Return the (X, Y) coordinate for the center point of the cell that contains the specified text.  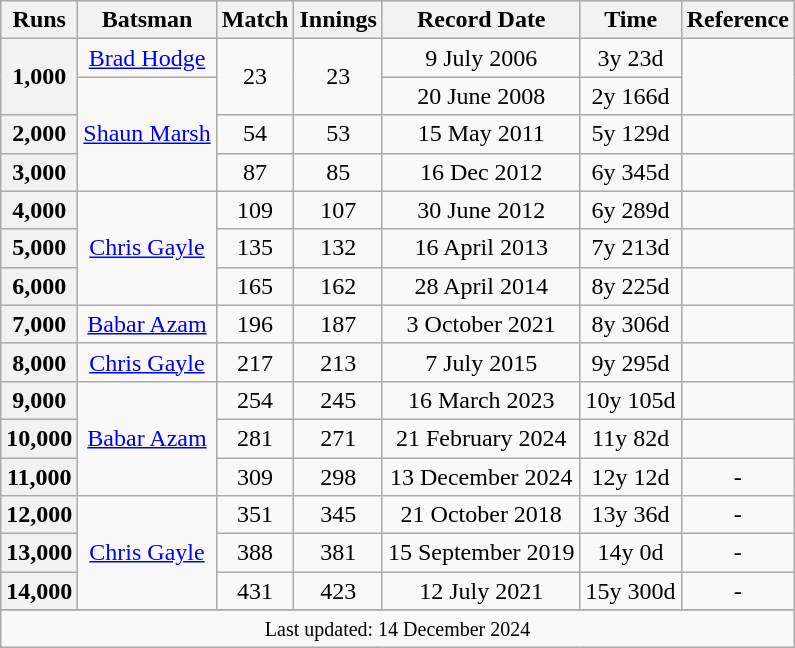
10y 105d (630, 400)
3 October 2021 (481, 324)
109 (255, 210)
423 (338, 591)
1,000 (40, 77)
3y 23d (630, 58)
20 June 2008 (481, 96)
245 (338, 400)
132 (338, 248)
21 October 2018 (481, 515)
6,000 (40, 286)
345 (338, 515)
15 May 2011 (481, 134)
53 (338, 134)
351 (255, 515)
281 (255, 438)
431 (255, 591)
254 (255, 400)
30 June 2012 (481, 210)
12 July 2021 (481, 591)
Innings (338, 20)
165 (255, 286)
16 April 2013 (481, 248)
6y 289d (630, 210)
162 (338, 286)
16 March 2023 (481, 400)
87 (255, 172)
7y 213d (630, 248)
3,000 (40, 172)
12,000 (40, 515)
217 (255, 362)
2y 166d (630, 96)
7,000 (40, 324)
309 (255, 477)
9y 295d (630, 362)
21 February 2024 (481, 438)
Shaun Marsh (147, 134)
298 (338, 477)
Match (255, 20)
54 (255, 134)
213 (338, 362)
135 (255, 248)
8,000 (40, 362)
Batsman (147, 20)
28 April 2014 (481, 286)
13 December 2024 (481, 477)
11,000 (40, 477)
14,000 (40, 591)
6y 345d (630, 172)
15 September 2019 (481, 553)
196 (255, 324)
11y 82d (630, 438)
9,000 (40, 400)
8y 225d (630, 286)
14y 0d (630, 553)
2,000 (40, 134)
Reference (738, 20)
15y 300d (630, 591)
8y 306d (630, 324)
4,000 (40, 210)
107 (338, 210)
85 (338, 172)
Runs (40, 20)
Brad Hodge (147, 58)
Last updated: 14 December 2024 (398, 629)
381 (338, 553)
10,000 (40, 438)
5y 129d (630, 134)
271 (338, 438)
187 (338, 324)
5,000 (40, 248)
7 July 2015 (481, 362)
12y 12d (630, 477)
16 Dec 2012 (481, 172)
9 July 2006 (481, 58)
13,000 (40, 553)
13y 36d (630, 515)
Record Date (481, 20)
Time (630, 20)
388 (255, 553)
